Return [x, y] of the center of cell containing provided text 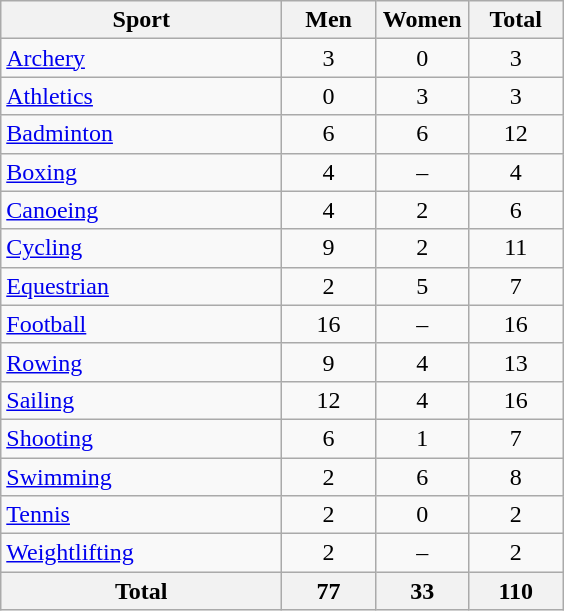
Sailing [142, 400]
8 [516, 477]
Women [422, 20]
5 [422, 286]
Shooting [142, 438]
Football [142, 324]
11 [516, 248]
Boxing [142, 172]
1 [422, 438]
Cycling [142, 248]
Archery [142, 58]
Swimming [142, 477]
110 [516, 591]
33 [422, 591]
Rowing [142, 362]
Weightlifting [142, 553]
Sport [142, 20]
Men [329, 20]
Badminton [142, 134]
13 [516, 362]
77 [329, 591]
Equestrian [142, 286]
Athletics [142, 96]
Canoeing [142, 210]
Tennis [142, 515]
